Search for the cell housing the specified text and yield its (X, Y) center coordinate. 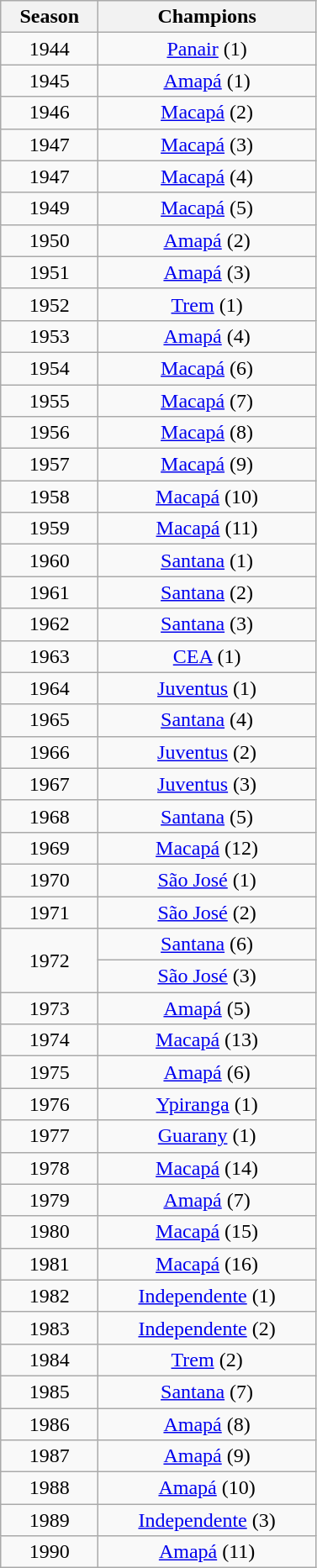
Amapá (10) (207, 1488)
Santana (2) (207, 592)
1970 (50, 880)
1968 (50, 816)
1958 (50, 497)
Santana (5) (207, 816)
1959 (50, 529)
1973 (50, 1008)
1967 (50, 784)
Independente (1) (207, 1296)
1980 (50, 1232)
1965 (50, 720)
Macapá (10) (207, 497)
Santana (7) (207, 1392)
Season (50, 17)
São José (2) (207, 912)
São José (3) (207, 976)
Juventus (3) (207, 784)
1966 (50, 752)
1969 (50, 848)
Trem (2) (207, 1360)
Amapá (7) (207, 1200)
Macapá (8) (207, 433)
Macapá (15) (207, 1232)
1989 (50, 1520)
1953 (50, 336)
Santana (1) (207, 560)
1950 (50, 240)
1986 (50, 1424)
1945 (50, 81)
1954 (50, 368)
São José (1) (207, 880)
1977 (50, 1136)
1974 (50, 1040)
1949 (50, 208)
Independente (3) (207, 1520)
Macapá (5) (207, 208)
Juventus (2) (207, 752)
1987 (50, 1456)
1946 (50, 113)
Amapá (2) (207, 240)
1961 (50, 592)
1972 (50, 960)
Macapá (3) (207, 145)
CEA (1) (207, 656)
1990 (50, 1552)
1978 (50, 1168)
1964 (50, 688)
Independente (2) (207, 1328)
1975 (50, 1072)
1957 (50, 465)
1960 (50, 560)
1979 (50, 1200)
Macapá (7) (207, 401)
Macapá (6) (207, 368)
Macapá (9) (207, 465)
1971 (50, 912)
Juventus (1) (207, 688)
Ypiranga (1) (207, 1104)
1952 (50, 304)
Santana (3) (207, 624)
Amapá (11) (207, 1552)
Macapá (11) (207, 529)
1951 (50, 272)
Amapá (1) (207, 81)
1976 (50, 1104)
Macapá (2) (207, 113)
1944 (50, 49)
1984 (50, 1360)
Trem (1) (207, 304)
1981 (50, 1264)
1988 (50, 1488)
Champions (207, 17)
Amapá (5) (207, 1008)
Macapá (12) (207, 848)
Amapá (4) (207, 336)
1983 (50, 1328)
1956 (50, 433)
1963 (50, 656)
Panair (1) (207, 49)
Santana (6) (207, 944)
1982 (50, 1296)
Santana (4) (207, 720)
Amapá (3) (207, 272)
Amapá (9) (207, 1456)
Amapá (6) (207, 1072)
Macapá (14) (207, 1168)
Guarany (1) (207, 1136)
Macapá (4) (207, 176)
1962 (50, 624)
1985 (50, 1392)
Amapá (8) (207, 1424)
Macapá (16) (207, 1264)
Macapá (13) (207, 1040)
1955 (50, 401)
